Extract the [x, y] coordinate from the center of the cell holding the provided text.  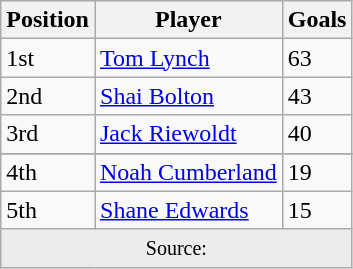
Shane Edwards [188, 210]
4th [48, 172]
Shai Bolton [188, 96]
40 [317, 134]
Jack Riewoldt [188, 134]
15 [317, 210]
63 [317, 58]
5th [48, 210]
3rd [48, 134]
43 [317, 96]
2nd [48, 96]
19 [317, 172]
Goals [317, 20]
Position [48, 20]
Tom Lynch [188, 58]
Source: [176, 248]
1st [48, 58]
Noah Cumberland [188, 172]
Player [188, 20]
